Identify which cell holds the provided text, then report its (X, Y) central coordinate. 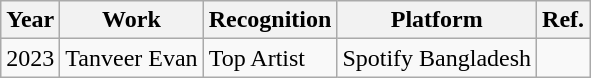
Spotify Bangladesh (437, 58)
Year (30, 20)
2023 (30, 58)
Work (132, 20)
Ref. (564, 20)
Recognition (270, 20)
Tanveer Evan (132, 58)
Platform (437, 20)
Top Artist (270, 58)
